Return the [x, y] coordinate for the center point of the cell that contains the specified text.  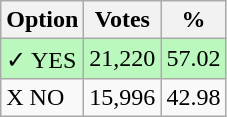
X NO [42, 97]
Option [42, 20]
57.02 [194, 59]
✓ YES [42, 59]
15,996 [122, 97]
21,220 [122, 59]
Votes [122, 20]
42.98 [194, 97]
% [194, 20]
